Find where the given text appears and provide that cell's center as (X, Y) coordinate. 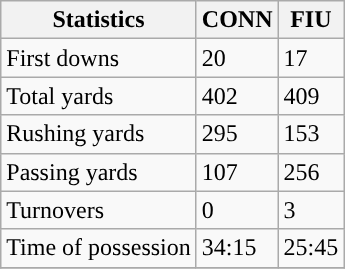
3 (311, 210)
0 (237, 210)
Rushing yards (99, 134)
Passing yards (99, 172)
Turnovers (99, 210)
Statistics (99, 20)
409 (311, 96)
FIU (311, 20)
402 (237, 96)
295 (237, 134)
17 (311, 58)
Time of possession (99, 248)
CONN (237, 20)
Total yards (99, 96)
34:15 (237, 248)
256 (311, 172)
First downs (99, 58)
20 (237, 58)
153 (311, 134)
107 (237, 172)
25:45 (311, 248)
